Return the (X, Y) coordinate for the center point of the cell that contains the specified text.  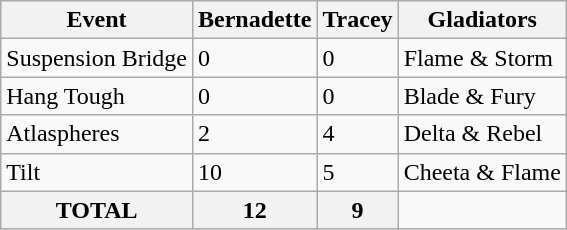
TOTAL (97, 210)
Flame & Storm (482, 58)
Atlaspheres (97, 134)
Delta & Rebel (482, 134)
Gladiators (482, 20)
9 (358, 210)
Bernadette (254, 20)
4 (358, 134)
Event (97, 20)
Tracey (358, 20)
Blade & Fury (482, 96)
Suspension Bridge (97, 58)
2 (254, 134)
12 (254, 210)
Cheeta & Flame (482, 172)
5 (358, 172)
Tilt (97, 172)
10 (254, 172)
Hang Tough (97, 96)
